Capture the cell that displays the provided text and extract its (x, y) central coordinate. 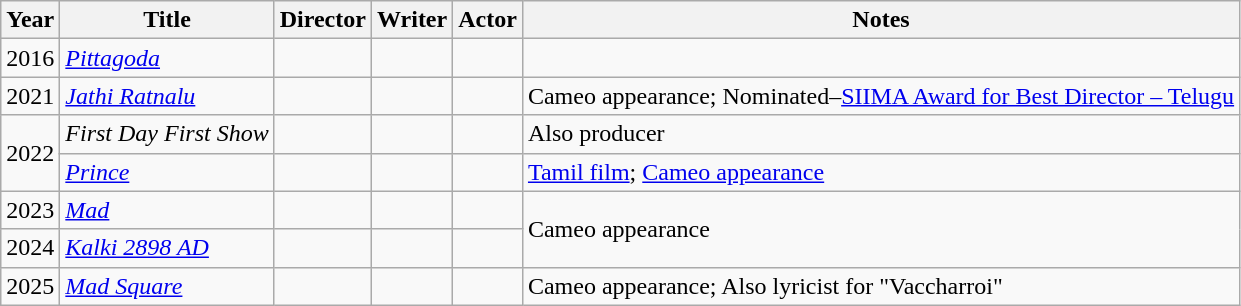
Title (167, 20)
Prince (167, 172)
Writer (412, 20)
Mad Square (167, 286)
Pittagoda (167, 58)
Notes (880, 20)
2016 (30, 58)
Kalki 2898 AD (167, 248)
2024 (30, 248)
First Day First Show (167, 134)
Cameo appearance (880, 229)
Cameo appearance; Also lyricist for "Vaccharroi" (880, 286)
Mad (167, 210)
Also producer (880, 134)
Year (30, 20)
Jathi Ratnalu (167, 96)
2022 (30, 153)
Actor (488, 20)
2023 (30, 210)
Cameo appearance; Nominated–SIIMA Award for Best Director – Telugu (880, 96)
2025 (30, 286)
Tamil film; Cameo appearance (880, 172)
2021 (30, 96)
Director (322, 20)
